Determine the (x, y) coordinate at the center of the cell enclosing the given text.  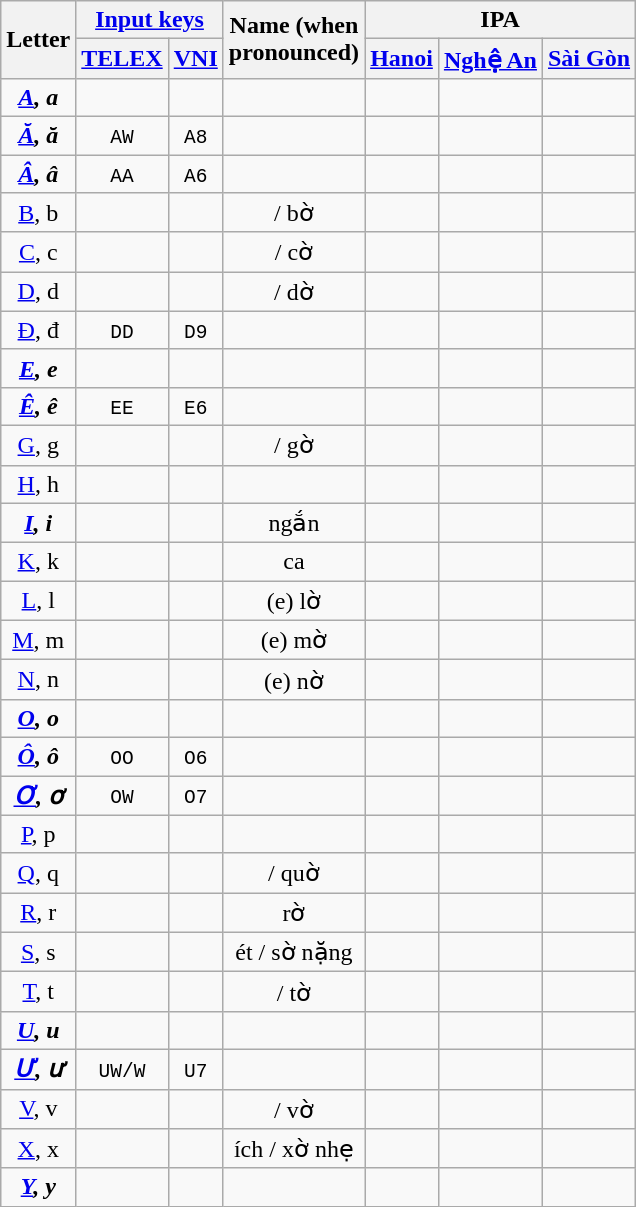
IPA (500, 20)
Ô, ô (38, 756)
/ bờ (294, 213)
M, m (38, 640)
R, r (38, 913)
Ă, ă (38, 135)
N, n (38, 680)
OW (122, 796)
Đ, đ (38, 330)
ca (294, 562)
Â, â (38, 173)
A, a (38, 97)
/ dờ (294, 292)
ét / sờ nặng (294, 952)
P, p (38, 834)
X, x (38, 1149)
L, l (38, 601)
Ơ, ơ (38, 796)
E6 (196, 406)
AA (122, 173)
Ư, ư (38, 1069)
A8 (196, 135)
H, h (38, 484)
rờ (294, 913)
G, g (38, 445)
V, v (38, 1109)
ích / xờ nhẹ (294, 1149)
D9 (196, 330)
OO (122, 756)
S, s (38, 952)
DD (122, 330)
A6 (196, 173)
Letter (38, 40)
UW/W (122, 1069)
U7 (196, 1069)
O7 (196, 796)
Q, q (38, 873)
Nghệ An (490, 59)
Hanoi (402, 59)
K, k (38, 562)
EE (122, 406)
B, b (38, 213)
O, o (38, 718)
/ vờ (294, 1109)
E, e (38, 368)
ngắn (294, 523)
Input keys (150, 20)
TELEX (122, 59)
/ quờ (294, 873)
/ gờ (294, 445)
/ tờ (294, 992)
O6 (196, 756)
Y, y (38, 1187)
(e) nờ (294, 680)
U, u (38, 1030)
C, c (38, 252)
(e) lờ (294, 601)
AW (122, 135)
I, i (38, 523)
/ cờ (294, 252)
T, t (38, 992)
Name (whenpronounced) (294, 40)
Ê, ê (38, 406)
Sài Gòn (588, 59)
D, d (38, 292)
VNI (196, 59)
(e) mờ (294, 640)
